From the cell containing the given text, extract its center point as [x, y] coordinate. 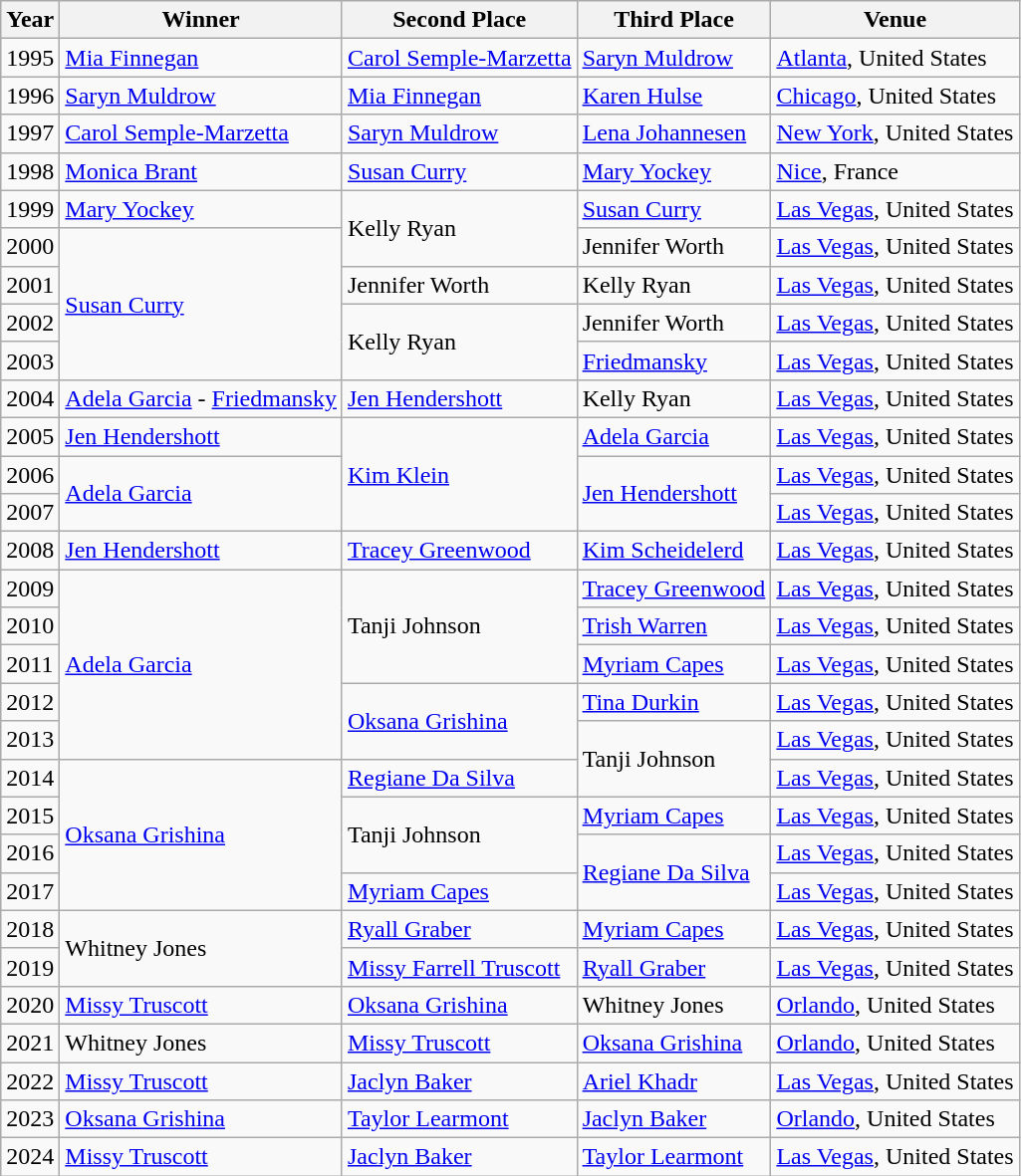
2010 [30, 626]
2009 [30, 588]
Kim Klein [459, 474]
Trish Warren [673, 626]
2023 [30, 1119]
Kim Scheidelerd [673, 551]
Tina Durkin [673, 702]
2022 [30, 1080]
2015 [30, 816]
Second Place [459, 20]
2003 [30, 360]
Nice, France [894, 171]
Chicago, United States [894, 96]
2011 [30, 664]
2012 [30, 702]
2005 [30, 436]
2024 [30, 1157]
Year [30, 20]
2020 [30, 1005]
Atlanta, United States [894, 58]
Missy Farrell Truscott [459, 967]
2021 [30, 1043]
2007 [30, 513]
Venue [894, 20]
2019 [30, 967]
2006 [30, 475]
2004 [30, 398]
Ariel Khadr [673, 1080]
1996 [30, 96]
2001 [30, 285]
Friedmansky [673, 360]
Monica Brant [201, 171]
2014 [30, 778]
1997 [30, 133]
2017 [30, 891]
2000 [30, 247]
Winner [201, 20]
1999 [30, 209]
2018 [30, 929]
2016 [30, 853]
2008 [30, 551]
2013 [30, 740]
Lena Johannesen [673, 133]
Adela Garcia - Friedmansky [201, 398]
1995 [30, 58]
1998 [30, 171]
New York, United States [894, 133]
Third Place [673, 20]
2002 [30, 323]
Karen Hulse [673, 96]
